Locate the cell with the specified text and output its (X, Y) center coordinate. 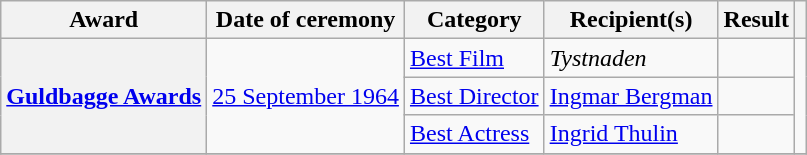
Date of ceremony (306, 20)
Ingrid Thulin (631, 134)
Guldbagge Awards (104, 96)
Category (474, 20)
Result (756, 20)
Ingmar Bergman (631, 96)
Best Film (474, 58)
25 September 1964 (306, 96)
Best Actress (474, 134)
Award (104, 20)
Tystnaden (631, 58)
Recipient(s) (631, 20)
Best Director (474, 96)
